Find where the given text appears and provide that cell's center as (x, y) coordinate. 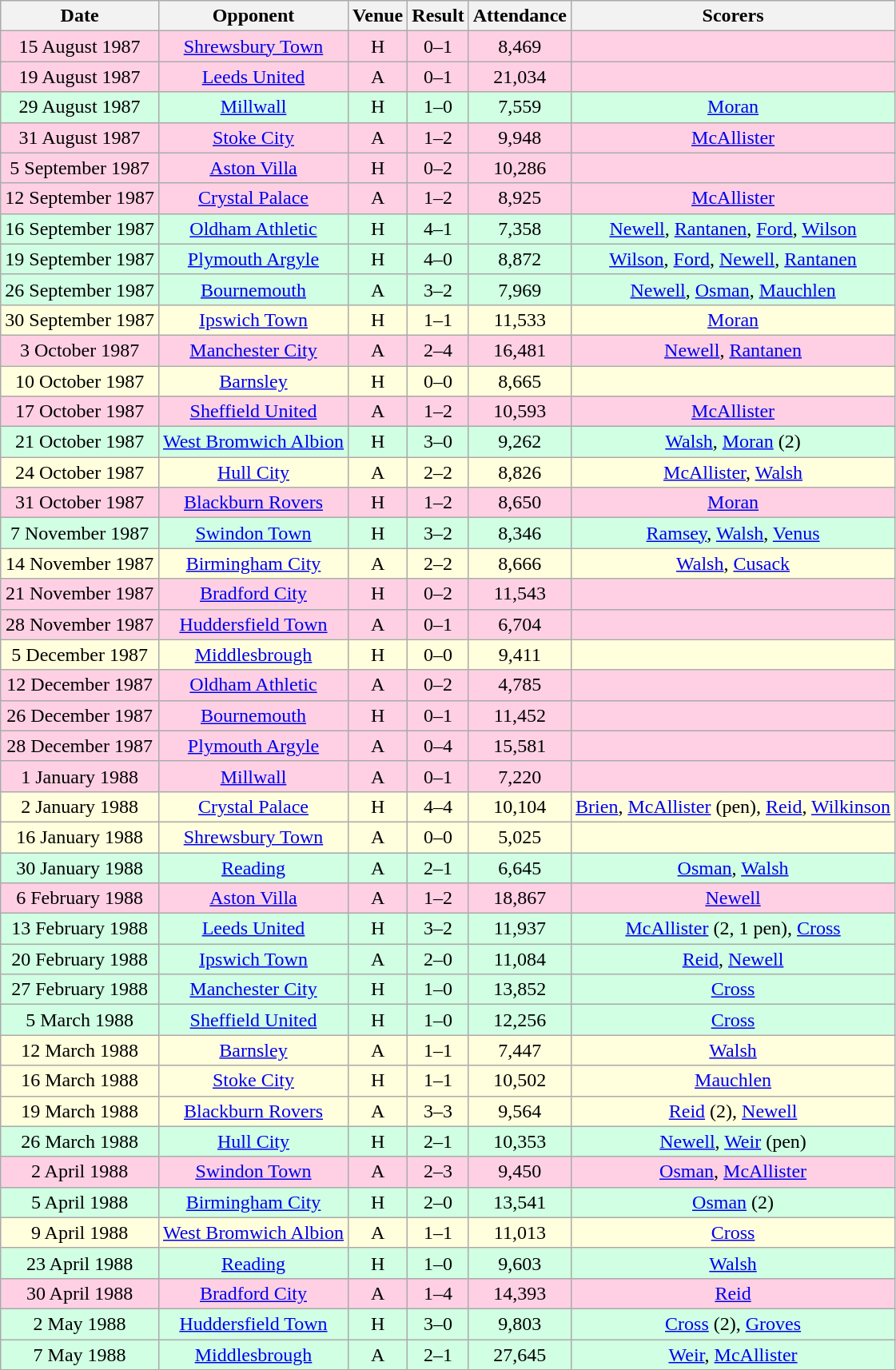
2–3 (438, 1172)
10,502 (520, 1081)
19 March 1988 (80, 1111)
Venue (378, 16)
8,650 (520, 503)
Walsh, Moran (2) (734, 442)
24 October 1987 (80, 472)
9,564 (520, 1111)
5 April 1988 (80, 1202)
9,262 (520, 442)
Reid, Newell (734, 959)
12 December 1987 (80, 685)
5 September 1987 (80, 168)
19 September 1987 (80, 259)
7 May 1988 (80, 1355)
8,469 (520, 46)
Wilson, Ford, Newell, Rantanen (734, 259)
8,925 (520, 198)
19 August 1987 (80, 77)
27 February 1988 (80, 990)
Attendance (520, 16)
30 January 1988 (80, 867)
28 November 1987 (80, 624)
2–4 (438, 350)
Mauchlen (734, 1081)
8,665 (520, 381)
7,447 (520, 1050)
8,346 (520, 533)
4–4 (438, 806)
McAllister, Walsh (734, 472)
5 March 1988 (80, 1020)
10 October 1987 (80, 381)
Osman (2) (734, 1202)
Reid (2), Newell (734, 1111)
11,533 (520, 320)
12,256 (520, 1020)
5,025 (520, 837)
6,645 (520, 867)
12 September 1987 (80, 198)
8,826 (520, 472)
28 December 1987 (80, 746)
10,286 (520, 168)
31 October 1987 (80, 503)
27,645 (520, 1355)
11,013 (520, 1233)
8,666 (520, 564)
7,358 (520, 229)
11,452 (520, 715)
McAllister (2, 1 pen), Cross (734, 929)
7,220 (520, 776)
7,559 (520, 107)
11,084 (520, 959)
20 February 1988 (80, 959)
26 March 1988 (80, 1141)
0–4 (438, 746)
26 September 1987 (80, 289)
9,803 (520, 1324)
6 February 1988 (80, 898)
26 December 1987 (80, 715)
Newell, Rantanen, Ford, Wilson (734, 229)
8,872 (520, 259)
10,104 (520, 806)
Newell, Osman, Mauchlen (734, 289)
16 January 1988 (80, 837)
9,450 (520, 1172)
21 November 1987 (80, 594)
13 February 1988 (80, 929)
Osman, Walsh (734, 867)
Opponent (253, 16)
16 September 1987 (80, 229)
Reid (734, 1293)
9,948 (520, 137)
4,785 (520, 685)
Weir, McAllister (734, 1355)
15 August 1987 (80, 46)
13,541 (520, 1202)
29 August 1987 (80, 107)
2 May 1988 (80, 1324)
7 November 1987 (80, 533)
5 December 1987 (80, 655)
9,411 (520, 655)
Result (438, 16)
9 April 1988 (80, 1233)
Brien, McAllister (pen), Reid, Wilkinson (734, 806)
1–4 (438, 1293)
Walsh, Cusack (734, 564)
Newell (734, 898)
Ramsey, Walsh, Venus (734, 533)
31 August 1987 (80, 137)
12 March 1988 (80, 1050)
15,581 (520, 746)
13,852 (520, 990)
10,593 (520, 412)
6,704 (520, 624)
3 October 1987 (80, 350)
30 April 1988 (80, 1293)
21 October 1987 (80, 442)
2 April 1988 (80, 1172)
21,034 (520, 77)
11,543 (520, 594)
Newell, Weir (pen) (734, 1141)
4–1 (438, 229)
17 October 1987 (80, 412)
2 January 1988 (80, 806)
16 March 1988 (80, 1081)
Scorers (734, 16)
1 January 1988 (80, 776)
Osman, McAllister (734, 1172)
7,969 (520, 289)
11,937 (520, 929)
30 September 1987 (80, 320)
Date (80, 16)
18,867 (520, 898)
Cross (2), Groves (734, 1324)
23 April 1988 (80, 1263)
3–3 (438, 1111)
Newell, Rantanen (734, 350)
14,393 (520, 1293)
4–0 (438, 259)
10,353 (520, 1141)
16,481 (520, 350)
9,603 (520, 1263)
14 November 1987 (80, 564)
